For the text-containing cell, return its midpoint in (x, y) coordinate format. 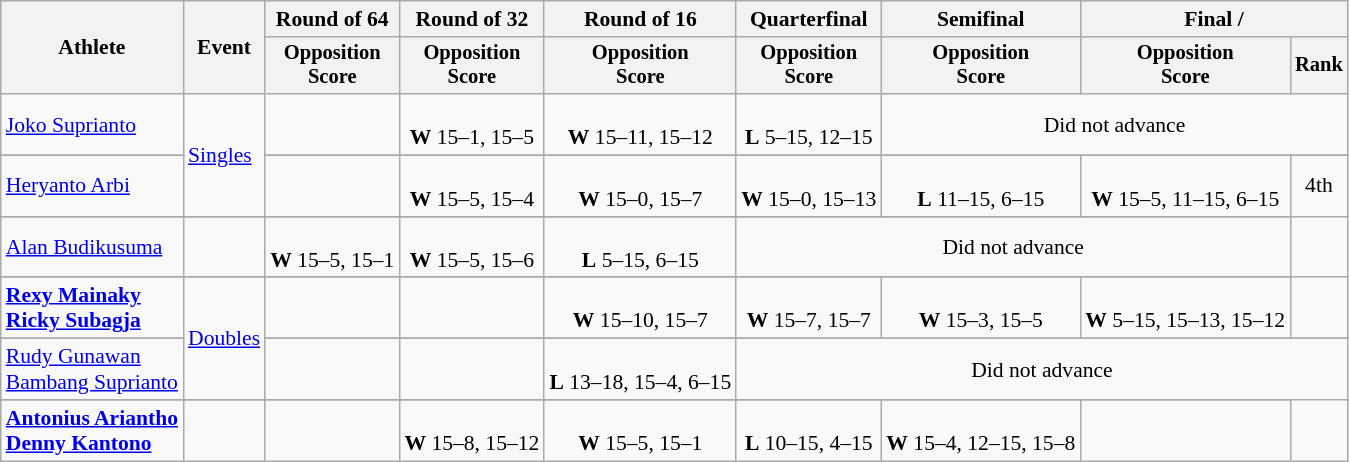
L 10–15, 4–15 (808, 430)
Rexy Mainaky Ricky Subagja (92, 308)
4th (1319, 186)
W 15–1, 15–5 (472, 124)
Antonius Ariantho Denny Kantono (92, 430)
W 15–3, 15–5 (980, 308)
Alan Budikusuma (92, 248)
Joko Suprianto (92, 124)
Final / (1214, 19)
W 15–5, 15–6 (472, 248)
Singles (224, 155)
W 15–7, 15–7 (808, 308)
Semifinal (980, 19)
W 15–0, 15–13 (808, 186)
Rudy Gunawan Bambang Suprianto (92, 370)
L 11–15, 6–15 (980, 186)
W 15–10, 15–7 (640, 308)
W 15–0, 15–7 (640, 186)
W 15–5, 15–4 (472, 186)
W 15–11, 15–12 (640, 124)
W 5–15, 15–13, 15–12 (1185, 308)
Round of 16 (640, 19)
L 13–18, 15–4, 6–15 (640, 370)
Doubles (224, 339)
W 15–8, 15–12 (472, 430)
Quarterfinal (808, 19)
Heryanto Arbi (92, 186)
Rank (1319, 66)
W 15–5, 11–15, 6–15 (1185, 186)
W 15–4, 12–15, 15–8 (980, 430)
Athlete (92, 48)
Round of 32 (472, 19)
Event (224, 48)
Round of 64 (332, 19)
L 5–15, 12–15 (808, 124)
L 5–15, 6–15 (640, 248)
